Scan for the cell matching the given text and deliver its [X, Y] coordinate at center. 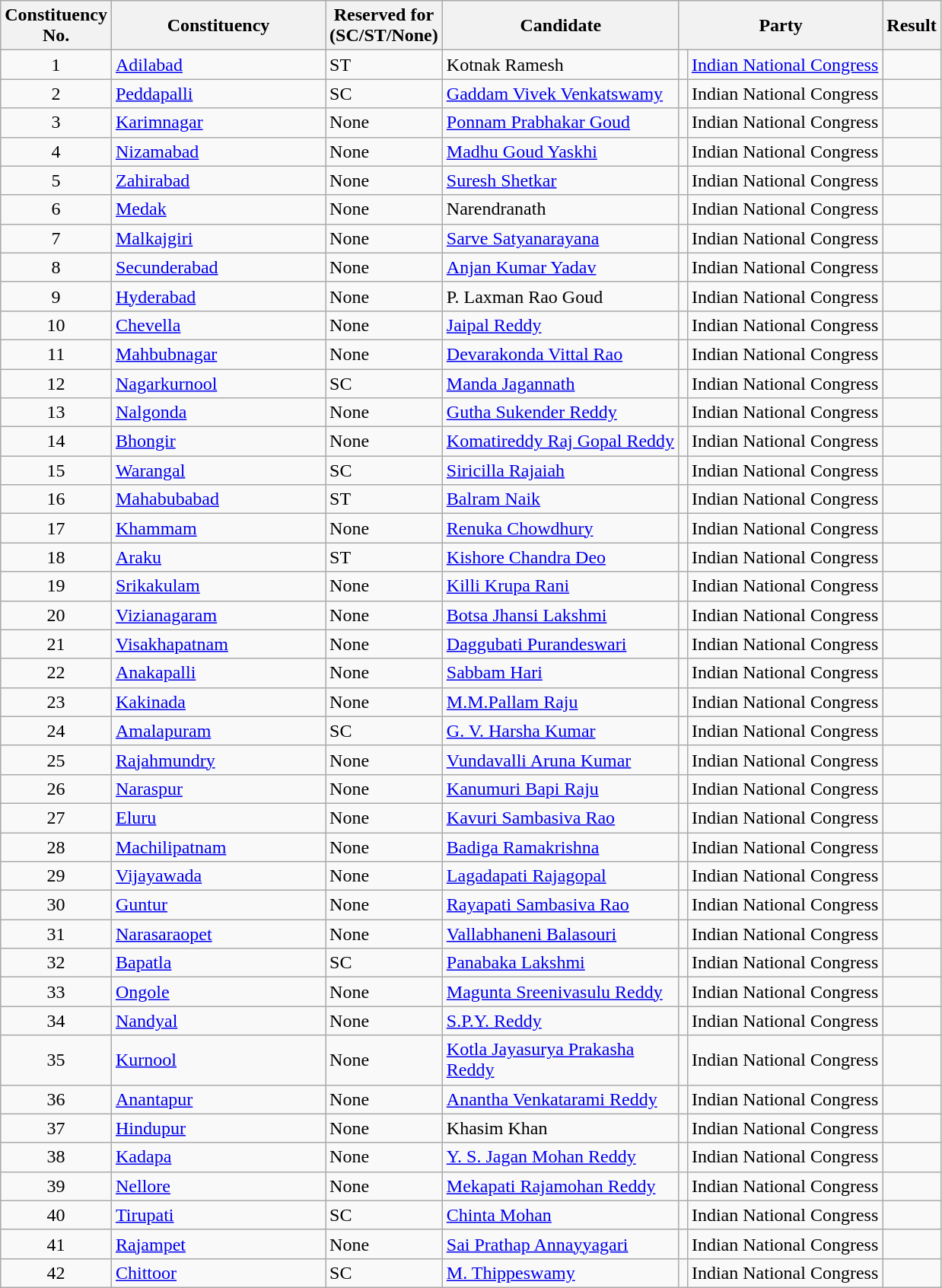
Lagadapati Rajagopal [560, 876]
35 [56, 1060]
P. Laxman Rao Goud [560, 296]
36 [56, 1099]
Rajampet [218, 1244]
32 [56, 963]
13 [56, 413]
Tirupati [218, 1215]
Botsa Jhansi Lakshmi [560, 615]
Renuka Chowdhury [560, 528]
Nagarkurnool [218, 383]
21 [56, 644]
Rajahmundry [218, 760]
Mahbubnagar [218, 354]
Komatireddy Raj Gopal Reddy [560, 442]
14 [56, 442]
26 [56, 789]
Kadapa [218, 1157]
Warangal [218, 470]
Gaddam Vivek Venkatswamy [560, 94]
Manda Jagannath [560, 383]
Anakapalli [218, 673]
9 [56, 296]
M.M.Pallam Raju [560, 702]
Devarakonda Vittal Rao [560, 354]
Hyderabad [218, 296]
30 [56, 905]
Kotla Jayasurya Prakasha Reddy [560, 1060]
Nellore [218, 1186]
20 [56, 615]
Killi Krupa Rani [560, 586]
Karimnagar [218, 123]
Araku [218, 557]
41 [56, 1244]
Anantapur [218, 1099]
22 [56, 673]
Mahabubabad [218, 499]
24 [56, 731]
8 [56, 267]
19 [56, 586]
S.P.Y. Reddy [560, 1021]
17 [56, 528]
37 [56, 1128]
Vizianagaram [218, 615]
2 [56, 94]
Zahirabad [218, 180]
G. V. Harsha Kumar [560, 731]
Kishore Chandra Deo [560, 557]
4 [56, 151]
Khasim Khan [560, 1128]
Balram Naik [560, 499]
Machilipatnam [218, 847]
34 [56, 1021]
3 [56, 123]
Naraspur [218, 789]
Hindupur [218, 1128]
18 [56, 557]
1 [56, 65]
Guntur [218, 905]
Rayapati Sambasiva Rao [560, 905]
Peddapalli [218, 94]
7 [56, 238]
Candidate [560, 26]
Chinta Mohan [560, 1215]
Srikakulam [218, 586]
Medak [218, 209]
Daggubati Purandeswari [560, 644]
6 [56, 209]
Sai Prathap Annayyagari [560, 1244]
Gutha Sukender Reddy [560, 413]
Sabbam Hari [560, 673]
Eluru [218, 818]
Amalapuram [218, 731]
Vundavalli Aruna Kumar [560, 760]
Party [781, 26]
Constituency [218, 26]
Ponnam Prabhakar Goud [560, 123]
31 [56, 934]
Y. S. Jagan Mohan Reddy [560, 1157]
Nizamabad [218, 151]
Panabaka Lakshmi [560, 963]
Kanumuri Bapi Raju [560, 789]
Magunta Sreenivasulu Reddy [560, 992]
Kotnak Ramesh [560, 65]
Vijayawada [218, 876]
11 [56, 354]
Kurnool [218, 1060]
Secunderabad [218, 267]
M. Thippeswamy [560, 1273]
12 [56, 383]
29 [56, 876]
Adilabad [218, 65]
23 [56, 702]
25 [56, 760]
Visakhapatnam [218, 644]
Mekapati Rajamohan Reddy [560, 1186]
42 [56, 1273]
Bapatla [218, 963]
Narendranath [560, 209]
Bhongir [218, 442]
5 [56, 180]
10 [56, 325]
Result [912, 26]
Vallabhaneni Balasouri [560, 934]
Constituency No. [56, 26]
40 [56, 1215]
Badiga Ramakrishna [560, 847]
Chittoor [218, 1273]
Kavuri Sambasiva Rao [560, 818]
Kakinada [218, 702]
15 [56, 470]
Nandyal [218, 1021]
Sarve Satyanarayana [560, 238]
Jaipal Reddy [560, 325]
Suresh Shetkar [560, 180]
38 [56, 1157]
Khammam [218, 528]
Anjan Kumar Yadav [560, 267]
Siricilla Rajaiah [560, 470]
Reserved for(SC/ST/None) [384, 26]
39 [56, 1186]
Nalgonda [218, 413]
Madhu Goud Yaskhi [560, 151]
Ongole [218, 992]
Anantha Venkatarami Reddy [560, 1099]
Chevella [218, 325]
Malkajgiri [218, 238]
Narasaraopet [218, 934]
16 [56, 499]
28 [56, 847]
33 [56, 992]
27 [56, 818]
